Identify which cell holds the provided text, then report its [x, y] central coordinate. 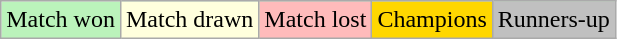
Match won [61, 20]
Match lost [316, 20]
Champions [432, 20]
Match drawn [189, 20]
Runners-up [554, 20]
